Find where the given text appears and provide that cell's center as (X, Y) coordinate. 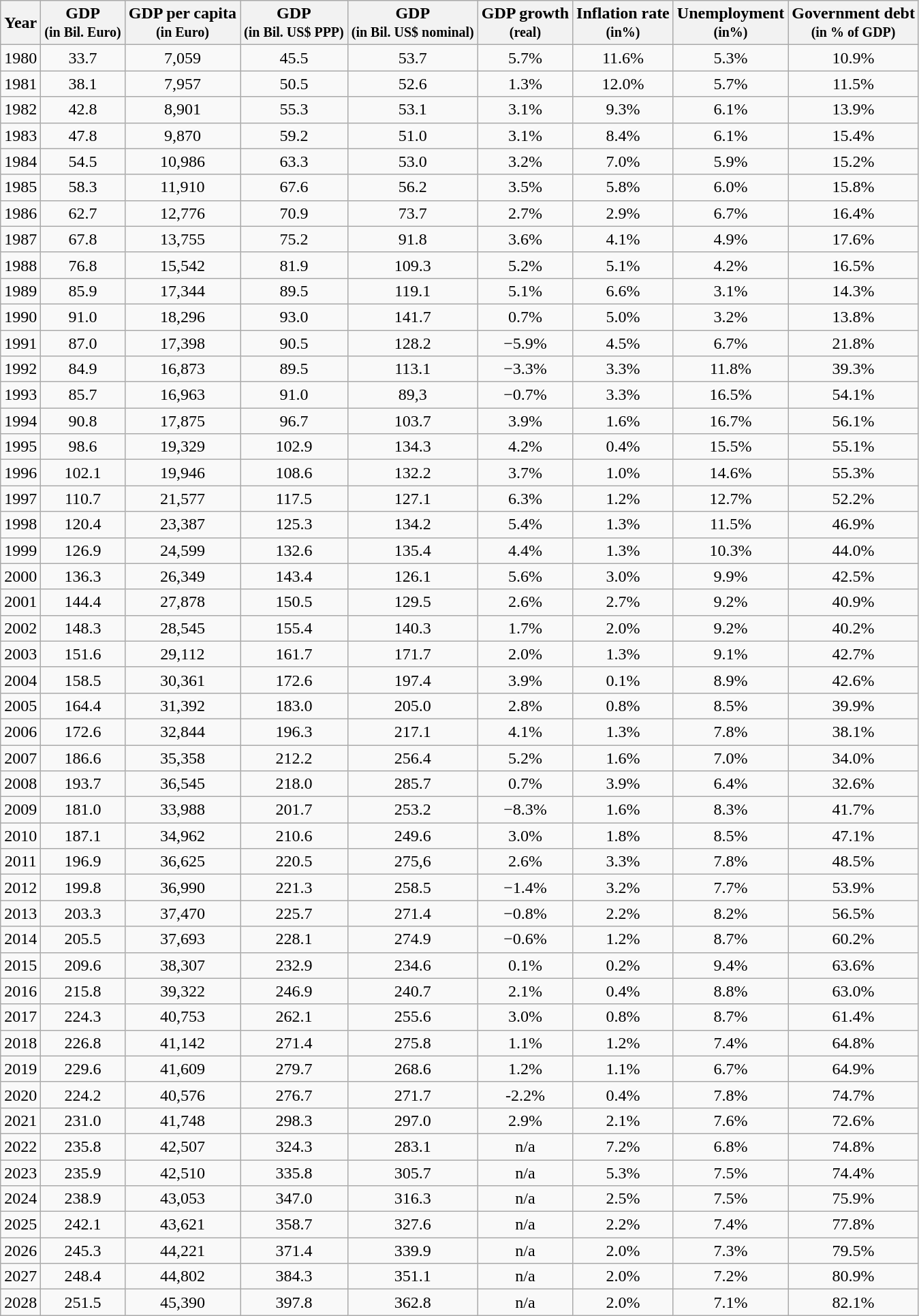
37,693 (183, 939)
40.9% (854, 602)
7.1% (730, 1302)
7,957 (183, 84)
−5.9% (525, 343)
24,599 (183, 550)
Inflation rate(in%) (623, 23)
13,755 (183, 239)
2011 (20, 862)
32.6% (854, 784)
1996 (20, 473)
9.4% (730, 965)
32,844 (183, 732)
8.3% (730, 810)
1982 (20, 110)
63.3 (294, 161)
63.0% (854, 991)
2026 (20, 1251)
209.6 (83, 965)
15.4% (854, 136)
37,470 (183, 913)
−0.6% (525, 939)
235.8 (83, 1146)
15,542 (183, 265)
87.0 (83, 343)
59.2 (294, 136)
74.4% (854, 1172)
128.2 (413, 343)
60.2% (854, 939)
82.1% (854, 1302)
217.1 (413, 732)
150.5 (294, 602)
339.9 (413, 1251)
196.3 (294, 732)
74.7% (854, 1095)
135.4 (413, 550)
7,059 (183, 58)
47.1% (854, 836)
253.2 (413, 810)
30,361 (183, 680)
38,307 (183, 965)
126.1 (413, 576)
2001 (20, 602)
136.3 (83, 576)
279.7 (294, 1069)
40.2% (854, 628)
2003 (20, 654)
148.3 (83, 628)
Year (20, 23)
17.6% (854, 239)
6.6% (623, 291)
181.0 (83, 810)
5.9% (730, 161)
8.2% (730, 913)
6.8% (730, 1146)
220.5 (294, 862)
1.8% (623, 836)
275.8 (413, 1043)
67.6 (294, 187)
54.1% (854, 395)
64.9% (854, 1069)
52.2% (854, 499)
15.5% (730, 447)
98.6 (83, 447)
17,398 (183, 343)
1997 (20, 499)
2027 (20, 1276)
238.9 (83, 1199)
90.8 (83, 421)
3.7% (525, 473)
93.0 (294, 317)
186.6 (83, 758)
42,510 (183, 1172)
2009 (20, 810)
144.4 (83, 602)
201.7 (294, 810)
29,112 (183, 654)
10.3% (730, 550)
2007 (20, 758)
205.5 (83, 939)
79.5% (854, 1251)
205.0 (413, 706)
5.8% (623, 187)
2021 (20, 1121)
193.7 (83, 784)
2020 (20, 1095)
1.0% (623, 473)
224.2 (83, 1095)
129.5 (413, 602)
18,296 (183, 317)
41,609 (183, 1069)
85.9 (83, 291)
234.6 (413, 965)
5.4% (525, 524)
228.1 (294, 939)
64.8% (854, 1043)
1990 (20, 317)
GDP per capita(in Euro) (183, 23)
2018 (20, 1043)
102.1 (83, 473)
2005 (20, 706)
11.6% (623, 58)
109.3 (413, 265)
28,545 (183, 628)
16,963 (183, 395)
36,625 (183, 862)
171.7 (413, 654)
103.7 (413, 421)
73.7 (413, 213)
249.6 (413, 836)
134.3 (413, 447)
9.9% (730, 576)
13.9% (854, 110)
53.1 (413, 110)
35,358 (183, 758)
96.7 (294, 421)
85.7 (83, 395)
5.6% (525, 576)
89,3 (413, 395)
1988 (20, 265)
2028 (20, 1302)
1980 (20, 58)
67.8 (83, 239)
53.0 (413, 161)
55.3% (854, 473)
42.5% (854, 576)
2019 (20, 1069)
33,988 (183, 810)
62.7 (83, 213)
27,878 (183, 602)
15.8% (854, 187)
−0.7% (525, 395)
−1.4% (525, 888)
42,507 (183, 1146)
285.7 (413, 784)
215.8 (83, 991)
34,962 (183, 836)
39,322 (183, 991)
231.0 (83, 1121)
39.9% (854, 706)
7.6% (730, 1121)
10.9% (854, 58)
316.3 (413, 1199)
0.2% (623, 965)
40,576 (183, 1095)
140.3 (413, 628)
134.2 (413, 524)
74.8% (854, 1146)
347.0 (294, 1199)
102.9 (294, 447)
2025 (20, 1225)
36,545 (183, 784)
2014 (20, 939)
-2.2% (525, 1095)
7.7% (730, 888)
297.0 (413, 1121)
275,6 (413, 862)
53.7 (413, 58)
42.8 (83, 110)
117.5 (294, 499)
2006 (20, 732)
70.9 (294, 213)
39.3% (854, 369)
53.9% (854, 888)
324.3 (294, 1146)
1983 (20, 136)
40,753 (183, 1017)
4.9% (730, 239)
11.8% (730, 369)
76.8 (83, 265)
14.3% (854, 291)
225.7 (294, 913)
248.4 (83, 1276)
16.4% (854, 213)
2.5% (623, 1199)
1985 (20, 187)
2004 (20, 680)
283.1 (413, 1146)
1.7% (525, 628)
55.1% (854, 447)
15.2% (854, 161)
42.7% (854, 654)
8.4% (623, 136)
38.1 (83, 84)
2.8% (525, 706)
90.5 (294, 343)
2000 (20, 576)
63.6% (854, 965)
2008 (20, 784)
GDP(in Bil. US$ PPP) (294, 23)
5.0% (623, 317)
23,387 (183, 524)
1992 (20, 369)
33.7 (83, 58)
132.2 (413, 473)
50.5 (294, 84)
84.9 (83, 369)
397.8 (294, 1302)
−0.8% (525, 913)
6.3% (525, 499)
36,990 (183, 888)
48.5% (854, 862)
240.7 (413, 991)
183.0 (294, 706)
80.9% (854, 1276)
GDP growth(real) (525, 23)
327.6 (413, 1225)
43,053 (183, 1199)
56.1% (854, 421)
242.1 (83, 1225)
2010 (20, 836)
16.7% (730, 421)
52.6 (413, 84)
164.4 (83, 706)
151.6 (83, 654)
1994 (20, 421)
31,392 (183, 706)
221.3 (294, 888)
43,621 (183, 1225)
2023 (20, 1172)
258.5 (413, 888)
1999 (20, 550)
187.1 (83, 836)
−8.3% (525, 810)
143.4 (294, 576)
61.4% (854, 1017)
255.6 (413, 1017)
−3.3% (525, 369)
56.5% (854, 913)
113.1 (413, 369)
8.8% (730, 991)
38.1% (854, 732)
12.0% (623, 84)
47.8 (83, 136)
14.6% (730, 473)
246.9 (294, 991)
45,390 (183, 1302)
226.8 (83, 1043)
245.3 (83, 1251)
2022 (20, 1146)
218.0 (294, 784)
44,221 (183, 1251)
2024 (20, 1199)
55.3 (294, 110)
Government debt(in % of GDP) (854, 23)
1986 (20, 213)
232.9 (294, 965)
2012 (20, 888)
10,986 (183, 161)
1989 (20, 291)
276.7 (294, 1095)
125.3 (294, 524)
1984 (20, 161)
6.0% (730, 187)
11,910 (183, 187)
235.9 (83, 1172)
132.6 (294, 550)
1991 (20, 343)
335.8 (294, 1172)
45.5 (294, 58)
141.7 (413, 317)
GDP(in Bil. US$ nominal) (413, 23)
210.6 (294, 836)
2016 (20, 991)
41,142 (183, 1043)
72.6% (854, 1121)
3.6% (525, 239)
362.8 (413, 1302)
13.8% (854, 317)
Unemployment (in%) (730, 23)
3.5% (525, 187)
1987 (20, 239)
358.7 (294, 1225)
56.2 (413, 187)
58.3 (83, 187)
19,946 (183, 473)
17,875 (183, 421)
371.4 (294, 1251)
212.2 (294, 758)
46.9% (854, 524)
9,870 (183, 136)
229.6 (83, 1069)
75.9% (854, 1199)
199.8 (83, 888)
75.2 (294, 239)
91.8 (413, 239)
126.9 (83, 550)
26,349 (183, 576)
4.4% (525, 550)
256.4 (413, 758)
2002 (20, 628)
8.9% (730, 680)
268.6 (413, 1069)
271.7 (413, 1095)
19,329 (183, 447)
7.3% (730, 1251)
108.6 (294, 473)
12,776 (183, 213)
9.3% (623, 110)
GDP(in Bil. Euro) (83, 23)
54.5 (83, 161)
21.8% (854, 343)
81.9 (294, 265)
224.3 (83, 1017)
1995 (20, 447)
197.4 (413, 680)
51.0 (413, 136)
4.5% (623, 343)
1993 (20, 395)
1981 (20, 84)
2017 (20, 1017)
41.7% (854, 810)
2013 (20, 913)
16,873 (183, 369)
203.3 (83, 913)
305.7 (413, 1172)
41,748 (183, 1121)
127.1 (413, 499)
196.9 (83, 862)
1998 (20, 524)
9.1% (730, 654)
44,802 (183, 1276)
298.3 (294, 1121)
119.1 (413, 291)
8,901 (183, 110)
6.4% (730, 784)
17,344 (183, 291)
21,577 (183, 499)
161.7 (294, 654)
351.1 (413, 1276)
77.8% (854, 1225)
158.5 (83, 680)
120.4 (83, 524)
110.7 (83, 499)
262.1 (294, 1017)
44.0% (854, 550)
34.0% (854, 758)
274.9 (413, 939)
384.3 (294, 1276)
2015 (20, 965)
155.4 (294, 628)
12.7% (730, 499)
251.5 (83, 1302)
42.6% (854, 680)
